Return [x, y] of the center of cell containing provided text 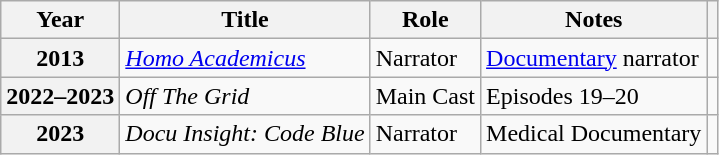
Episodes 19–20 [594, 96]
Off The Grid [245, 96]
2023 [60, 134]
Homo Academicus [245, 58]
Main Cast [425, 96]
Year [60, 20]
Documentary narrator [594, 58]
Title [245, 20]
Notes [594, 20]
Docu Insight: Code Blue [245, 134]
2022–2023 [60, 96]
2013 [60, 58]
Role [425, 20]
Medical Documentary [594, 134]
